Provide the (X, Y) coordinate of the cell's center where the given text is located.  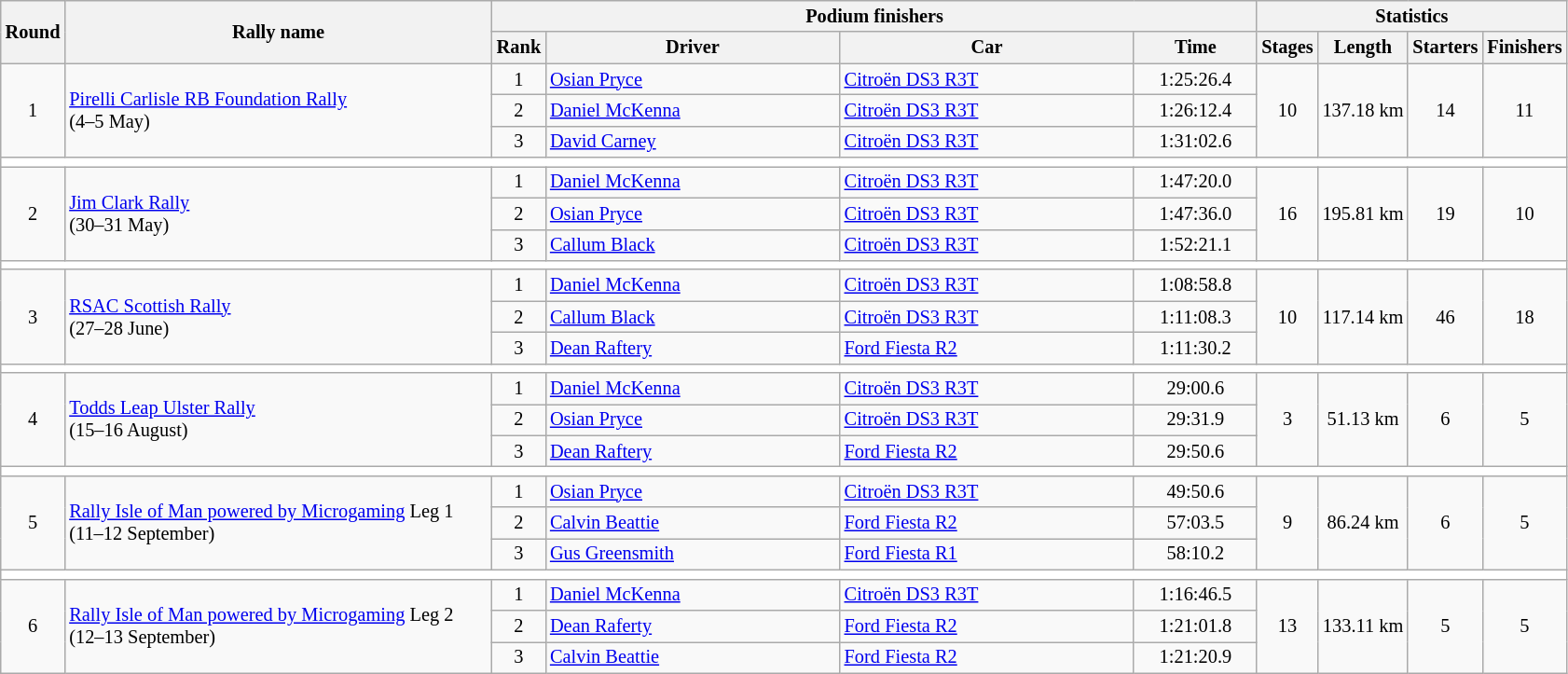
Ford Fiesta R1 (987, 554)
117.14 km (1363, 317)
Dean Raferty (693, 626)
57:03.5 (1195, 523)
86.24 km (1363, 522)
51.13 km (1363, 420)
1:11:30.2 (1195, 348)
Starters (1445, 48)
Statistics (1411, 16)
Podium finishers (874, 16)
9 (1286, 522)
58:10.2 (1195, 554)
1:52:21.1 (1195, 245)
Finishers (1524, 48)
1:31:02.6 (1195, 142)
19 (1445, 213)
16 (1286, 213)
Driver (693, 48)
49:50.6 (1195, 491)
4 (34, 420)
1:47:20.0 (1195, 182)
13 (1286, 626)
195.81 km (1363, 213)
Todds Leap Ulster Rally(15–16 August) (278, 420)
14 (1445, 110)
1:11:08.3 (1195, 317)
46 (1445, 317)
133.11 km (1363, 626)
1:08:58.8 (1195, 285)
Rally Isle of Man powered by Microgaming Leg 1(11–12 September) (278, 522)
Jim Clark Rally(30–31 May) (278, 213)
RSAC Scottish Rally(27–28 June) (278, 317)
29:31.9 (1195, 420)
29:00.6 (1195, 389)
Rally name (278, 32)
29:50.6 (1195, 451)
Length (1363, 48)
1:16:46.5 (1195, 595)
1:21:20.9 (1195, 657)
Rally Isle of Man powered by Microgaming Leg 2(12–13 September) (278, 626)
Gus Greensmith (693, 554)
1:47:36.0 (1195, 213)
1:25:26.4 (1195, 79)
Stages (1286, 48)
18 (1524, 317)
David Carney (693, 142)
11 (1524, 110)
Rank (518, 48)
1:21:01.8 (1195, 626)
Round (34, 32)
Pirelli Carlisle RB Foundation Rally(4–5 May) (278, 110)
1:26:12.4 (1195, 110)
137.18 km (1363, 110)
Car (987, 48)
Time (1195, 48)
